Determine the [x, y] coordinate at the center of the cell enclosing the given text.  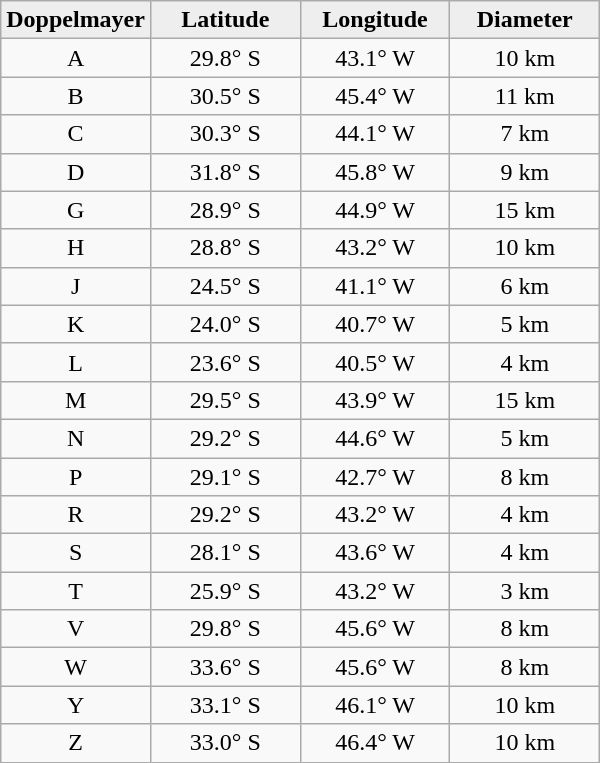
Y [76, 705]
A [76, 58]
33.6° S [225, 667]
33.1° S [225, 705]
H [76, 248]
B [76, 96]
Doppelmayer [76, 20]
43.1° W [375, 58]
44.6° W [375, 438]
44.9° W [375, 210]
44.1° W [375, 134]
45.8° W [375, 172]
7 km [525, 134]
3 km [525, 591]
L [76, 362]
N [76, 438]
46.1° W [375, 705]
40.5° W [375, 362]
P [76, 477]
43.9° W [375, 400]
J [76, 286]
C [76, 134]
24.0° S [225, 324]
30.3° S [225, 134]
Longitude [375, 20]
29.5° S [225, 400]
Diameter [525, 20]
R [76, 515]
33.0° S [225, 743]
Z [76, 743]
23.6° S [225, 362]
31.8° S [225, 172]
28.9° S [225, 210]
W [76, 667]
42.7° W [375, 477]
46.4° W [375, 743]
25.9° S [225, 591]
D [76, 172]
6 km [525, 286]
G [76, 210]
M [76, 400]
41.1° W [375, 286]
Latitude [225, 20]
S [76, 553]
43.6° W [375, 553]
K [76, 324]
V [76, 629]
T [76, 591]
40.7° W [375, 324]
28.1° S [225, 553]
9 km [525, 172]
11 km [525, 96]
29.1° S [225, 477]
45.4° W [375, 96]
24.5° S [225, 286]
30.5° S [225, 96]
28.8° S [225, 248]
